Pinpoint the cell where the given text exists, returning its [X, Y] midpoint coordinate. 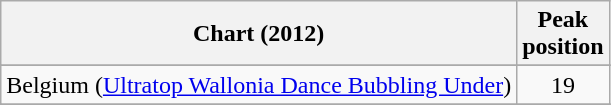
Chart (2012) [259, 34]
19 [563, 85]
Belgium (Ultratop Wallonia Dance Bubbling Under) [259, 85]
Peakposition [563, 34]
